Scan for the cell matching the given text and deliver its [X, Y] coordinate at center. 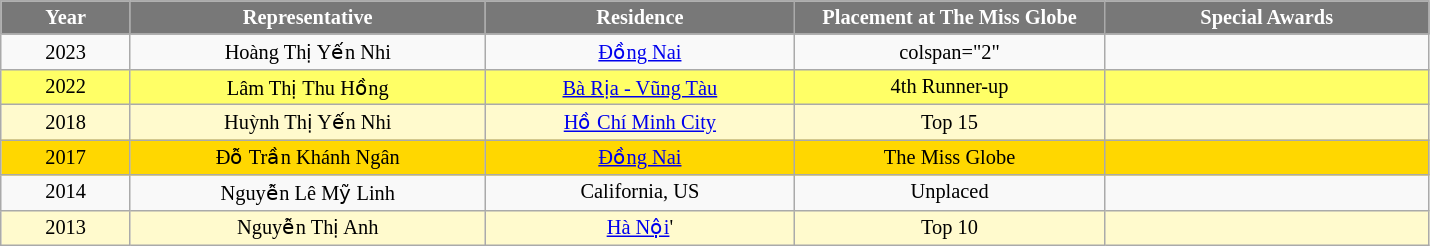
Bà Rịa - Vũng Tàu [640, 86]
2018 [66, 122]
Top 10 [950, 228]
Hoàng Thị Yến Nhi [308, 52]
Hồ Chí Minh City [640, 122]
Representative [308, 17]
Top 15 [950, 122]
2017 [66, 156]
California, US [640, 192]
2023 [66, 52]
Hà Nội' [640, 228]
4th Runner-up [950, 86]
Special Awards [1266, 17]
Đỗ Trần Khánh Ngân [308, 156]
The Miss Globe [950, 156]
Placement at The Miss Globe [950, 17]
2014 [66, 192]
Lâm Thị Thu Hồng [308, 86]
Nguyễn Thị Anh [308, 228]
Residence [640, 17]
colspan="2" [950, 52]
2013 [66, 228]
2022 [66, 86]
Year [66, 17]
Nguyễn Lê Mỹ Linh [308, 192]
Unplaced [950, 192]
Huỳnh Thị Yến Nhi [308, 122]
